Detect which cell encompasses the target text, then output its [x, y] center coordinate. 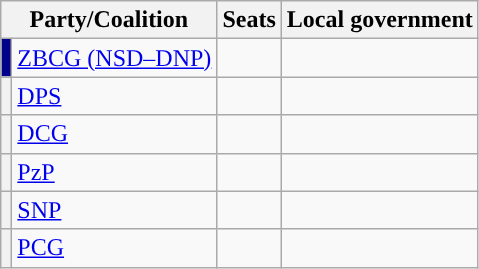
Seats [249, 20]
Local government [380, 20]
Party/Coalition [109, 20]
DPS [114, 96]
SNP [114, 210]
DCG [114, 134]
PzP [114, 172]
ZBCG (NSD–DNP) [114, 58]
PCG [114, 248]
